Extract the [x, y] coordinate from the center of the cell holding the provided text.  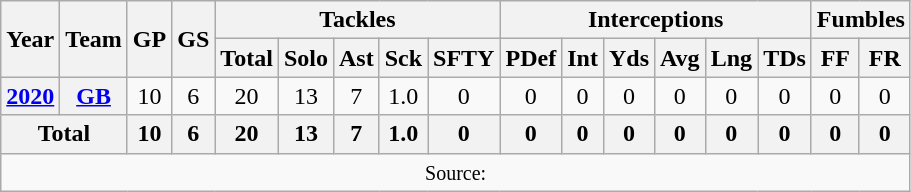
Year [30, 39]
FR [884, 58]
Avg [680, 58]
Tackles [358, 20]
Fumbles [860, 20]
Interceptions [656, 20]
Ast [356, 58]
Yds [628, 58]
Int [583, 58]
PDef [531, 58]
Source: [456, 172]
GP [149, 39]
TDs [785, 58]
GB [94, 96]
GS [194, 39]
FF [835, 58]
Lng [731, 58]
Team [94, 39]
Solo [306, 58]
2020 [30, 96]
Sck [403, 58]
SFTY [464, 58]
